Scan for the cell matching the given text and deliver its [x, y] coordinate at center. 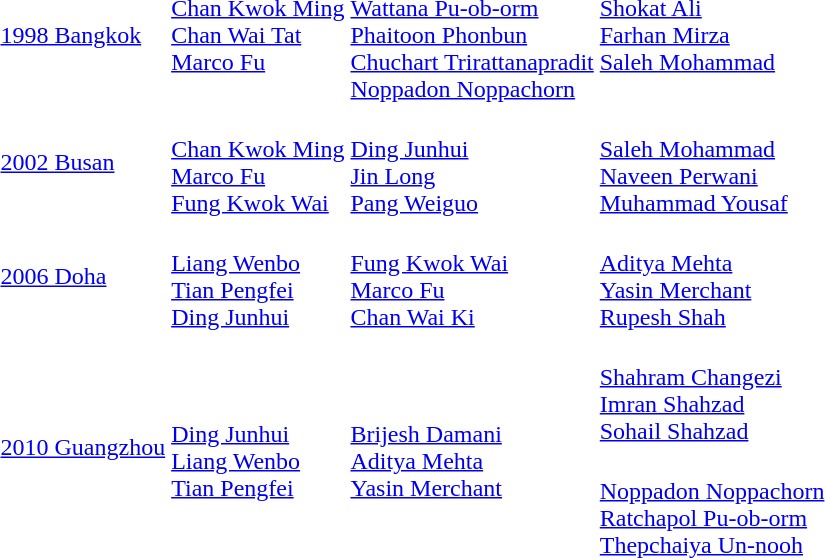
Fung Kwok WaiMarco FuChan Wai Ki [472, 276]
Ding JunhuiJin LongPang Weiguo [472, 162]
Chan Kwok MingMarco FuFung Kwok Wai [258, 162]
Liang WenboTian PengfeiDing Junhui [258, 276]
